Provide the [X, Y] coordinate of the cell's center where the given text is located.  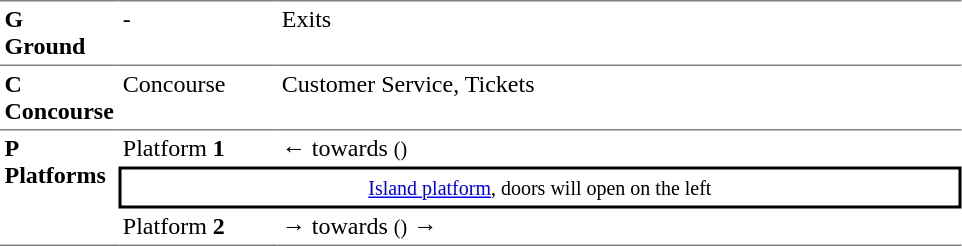
- [198, 33]
Platform 1 [198, 148]
← towards () [619, 148]
Platform 2 [198, 227]
PPlatforms [59, 188]
CConcourse [59, 98]
GGround [59, 33]
Exits [619, 33]
Customer Service, Tickets [619, 98]
Island platform, doors will open on the left [540, 187]
→ towards () → [619, 227]
Concourse [198, 98]
